Locate the cell with the specified text and output its [X, Y] center coordinate. 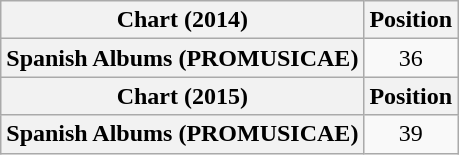
39 [411, 134]
Chart (2015) [182, 96]
36 [411, 58]
Chart (2014) [182, 20]
